Find where the given text appears and provide that cell's center as [X, Y] coordinate. 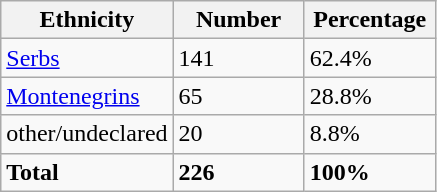
8.8% [370, 134]
28.8% [370, 96]
226 [238, 172]
other/undeclared [87, 134]
Montenegrins [87, 96]
Total [87, 172]
Number [238, 20]
Serbs [87, 58]
65 [238, 96]
Ethnicity [87, 20]
141 [238, 58]
20 [238, 134]
100% [370, 172]
62.4% [370, 58]
Percentage [370, 20]
